Determine the (X, Y) coordinate at the center of the cell enclosing the given text.  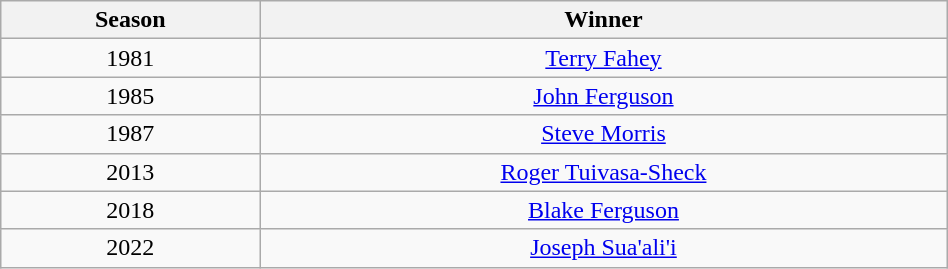
Roger Tuivasa-Sheck (604, 172)
1981 (130, 58)
Terry Fahey (604, 58)
1985 (130, 96)
Joseph Sua'ali'i (604, 248)
1987 (130, 134)
2013 (130, 172)
2022 (130, 248)
Winner (604, 20)
Blake Ferguson (604, 210)
2018 (130, 210)
Season (130, 20)
John Ferguson (604, 96)
Steve Morris (604, 134)
